Extract the (X, Y) coordinate from the center of the cell holding the provided text.  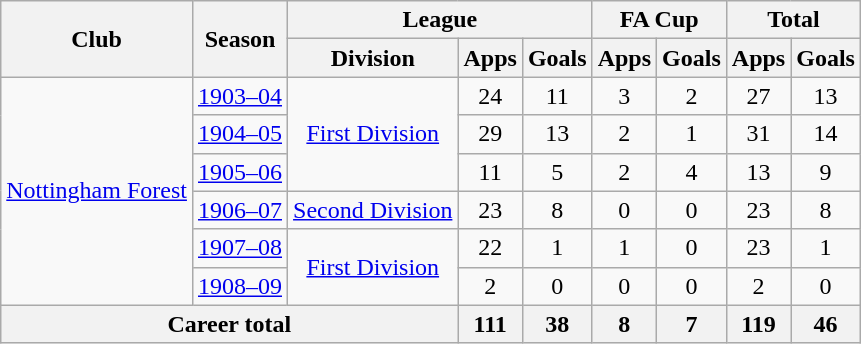
3 (624, 96)
4 (692, 172)
27 (758, 96)
Division (373, 58)
22 (490, 248)
38 (557, 324)
31 (758, 134)
1905–06 (240, 172)
1903–04 (240, 96)
7 (692, 324)
29 (490, 134)
24 (490, 96)
9 (826, 172)
Second Division (373, 210)
Nottingham Forest (97, 191)
Club (97, 39)
5 (557, 172)
111 (490, 324)
119 (758, 324)
Season (240, 39)
1904–05 (240, 134)
46 (826, 324)
FA Cup (659, 20)
1906–07 (240, 210)
Total (793, 20)
14 (826, 134)
1908–09 (240, 286)
Career total (230, 324)
League (440, 20)
1907–08 (240, 248)
